Search for the cell housing the specified text and yield its (X, Y) center coordinate. 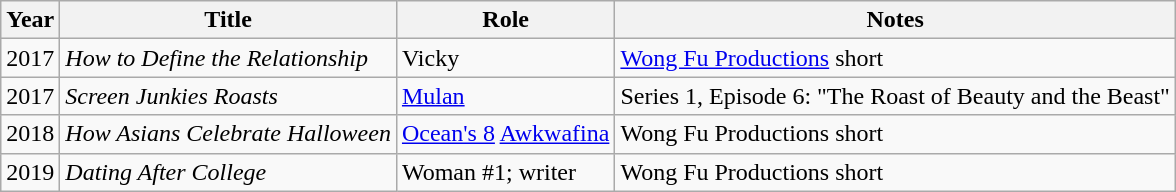
Title (228, 20)
Woman #1; writer (505, 172)
Year (30, 20)
Series 1, Episode 6: "The Roast of Beauty and the Beast" (896, 96)
How Asians Celebrate Halloween (228, 134)
How to Define the Relationship (228, 58)
Ocean's 8 Awkwafina (505, 134)
2018 (30, 134)
Role (505, 20)
2019 (30, 172)
Dating After College (228, 172)
Vicky (505, 58)
Mulan (505, 96)
Screen Junkies Roasts (228, 96)
Notes (896, 20)
